Identify which cell holds the provided text, then report its [x, y] central coordinate. 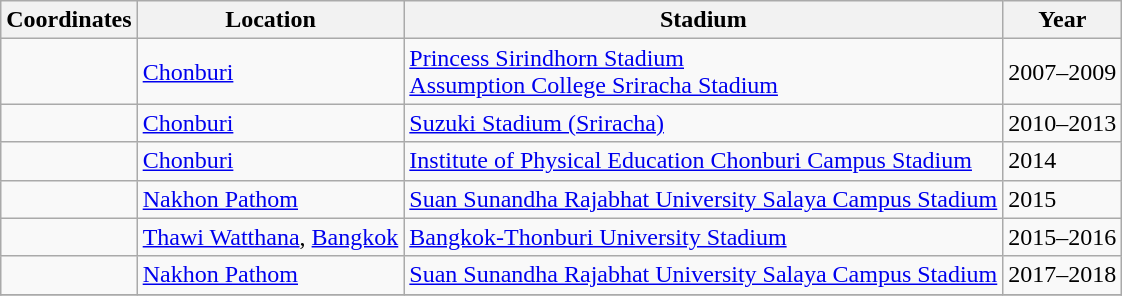
2010–2013 [1062, 123]
Thawi Watthana, Bangkok [270, 237]
Stadium [704, 20]
Location [270, 20]
2017–2018 [1062, 275]
2015 [1062, 199]
Princess Sirindhorn StadiumAssumption College Sriracha Stadium [704, 72]
Coordinates [69, 20]
Bangkok-Thonburi University Stadium [704, 237]
2014 [1062, 161]
2007–2009 [1062, 72]
Year [1062, 20]
Institute of Physical Education Chonburi Campus Stadium [704, 161]
2015–2016 [1062, 237]
Suzuki Stadium (Sriracha) [704, 123]
